For the text-containing cell, return its midpoint in (x, y) coordinate format. 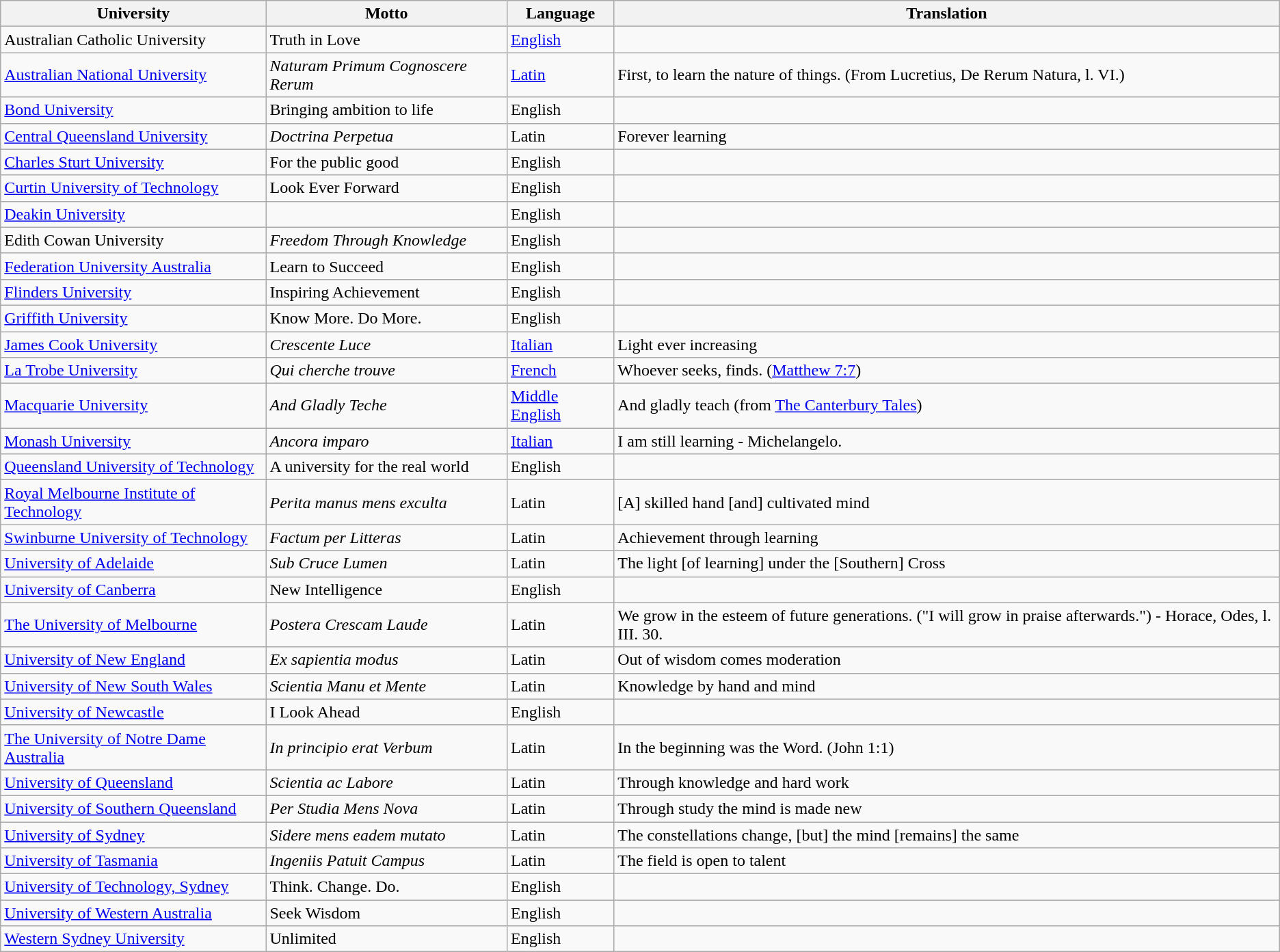
University of Queensland (133, 782)
Light ever increasing (947, 344)
Freedom Through Knowledge (387, 240)
University of New England (133, 660)
Western Sydney University (133, 939)
Sidere mens eadem mutato (387, 835)
First, to learn the nature of things. (From Lucretius, De Rerum Natura, l. VI.) (947, 75)
In the beginning was the Word. (John 1:1) (947, 747)
Knowledge by hand and mind (947, 686)
University of Adelaide (133, 564)
University of Southern Queensland (133, 808)
Ex sapientia modus (387, 660)
Forever learning (947, 136)
University of Tasmania (133, 861)
For the public good (387, 162)
A university for the real world (387, 467)
I Look Ahead (387, 712)
Charles Sturt University (133, 162)
The light [of learning] under the [Southern] Cross (947, 564)
Swinburne University of Technology (133, 538)
Factum per Litteras (387, 538)
University of Canberra (133, 590)
Flinders University (133, 292)
Scientia ac Labore (387, 782)
Deakin University (133, 214)
Australian Catholic University (133, 40)
Qui cherche trouve (387, 371)
Through study the mind is made new (947, 808)
In principio erat Verbum (387, 747)
Bond University (133, 110)
Ancora imparo (387, 441)
Through knowledge and hard work (947, 782)
University of Western Australia (133, 913)
Curtin University of Technology (133, 188)
Macquarie University (133, 406)
Federation University Australia (133, 266)
Royal Melbourne Institute of Technology (133, 502)
Queensland University of Technology (133, 467)
Achievement through learning (947, 538)
University of Sydney (133, 835)
Naturam Primum Cognoscere Rerum (387, 75)
Bringing ambition to life (387, 110)
New Intelligence (387, 590)
Whoever seeks, finds. (Matthew 7:7) (947, 371)
University of Technology, Sydney (133, 887)
University of Newcastle (133, 712)
Look Ever Forward (387, 188)
Truth in Love (387, 40)
Seek Wisdom (387, 913)
Edith Cowan University (133, 240)
Sub Cruce Lumen (387, 564)
Middle English (560, 406)
We grow in the esteem of future generations. ("I will grow in praise afterwards.") - Horace, Odes, l. III. 30. (947, 625)
University of New South Wales (133, 686)
I am still learning - Michelangelo. (947, 441)
And Gladly Teche (387, 406)
Motto (387, 14)
French (560, 371)
Crescente Luce (387, 344)
Perita manus mens exculta (387, 502)
Monash University (133, 441)
Think. Change. Do. (387, 887)
The University of Melbourne (133, 625)
Inspiring Achievement (387, 292)
The constellations change, [but] the mind [remains] the same (947, 835)
La Trobe University (133, 371)
Central Queensland University (133, 136)
Postera Crescam Laude (387, 625)
Scientia Manu et Mente (387, 686)
Ingeniis Patuit Campus (387, 861)
And gladly teach (from The Canterbury Tales) (947, 406)
Language (560, 14)
Griffith University (133, 318)
The University of Notre Dame Australia (133, 747)
The field is open to talent (947, 861)
Doctrina Perpetua (387, 136)
[A] skilled hand [and] cultivated mind (947, 502)
Unlimited (387, 939)
Know More. Do More. (387, 318)
Translation (947, 14)
James Cook University (133, 344)
Australian National University (133, 75)
Per Studia Mens Nova (387, 808)
University (133, 14)
Out of wisdom comes moderation (947, 660)
Learn to Succeed (387, 266)
